Return the [X, Y] coordinate for the center point of the cell that contains the specified text.  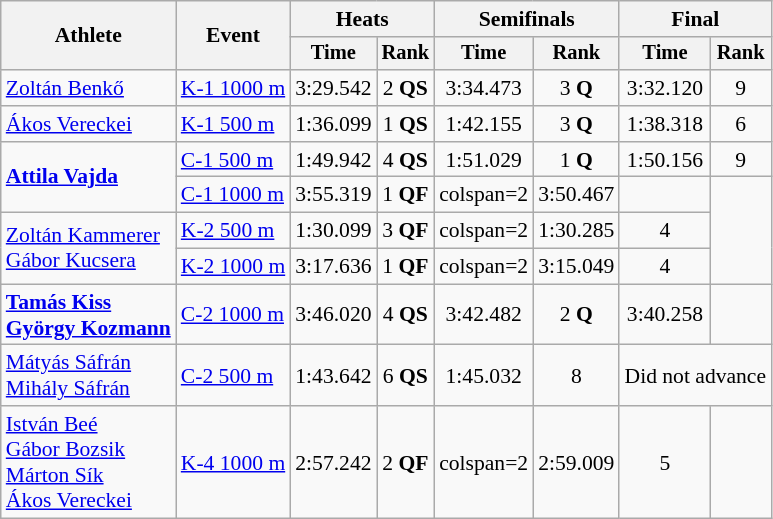
3:29.542 [333, 88]
3 QF [406, 231]
Final [695, 19]
3:15.049 [576, 267]
Semifinals [526, 19]
Attila Vajda [88, 178]
Zoltán Benkő [88, 88]
3:34.473 [484, 88]
1:42.155 [484, 124]
K-2 500 m [233, 231]
3:50.467 [576, 195]
6 QS [406, 376]
3:46.020 [333, 314]
2:57.242 [333, 462]
2 QF [406, 462]
C-1 1000 m [233, 195]
Zoltán Kammerer Gábor Kucsera [88, 248]
Ákos Vereckei [88, 124]
K-4 1000 m [233, 462]
1:51.029 [484, 160]
5 [664, 462]
2 QS [406, 88]
1:45.032 [484, 376]
K-2 1000 m [233, 267]
6 [740, 124]
3:42.482 [484, 314]
2:59.009 [576, 462]
Did not advance [695, 376]
1 QS [406, 124]
C-2 500 m [233, 376]
2 Q [576, 314]
K-1 500 m [233, 124]
C-1 500 m [233, 160]
1:38.318 [664, 124]
1:36.099 [333, 124]
1 Q [576, 160]
Athlete [88, 36]
1:50.156 [664, 160]
3:40.258 [664, 314]
Event [233, 36]
C-2 1000 m [233, 314]
1:49.942 [333, 160]
3:32.120 [664, 88]
1:43.642 [333, 376]
István Beé Gábor BozsikMárton SíkÁkos Vereckei [88, 462]
1:30.099 [333, 231]
8 [576, 376]
Mátyás Sáfrán Mihály Sáfrán [88, 376]
3:17.636 [333, 267]
1:30.285 [576, 231]
K-1 1000 m [233, 88]
Heats [362, 19]
3:55.319 [333, 195]
Tamás Kiss György Kozmann [88, 314]
